Return the (x, y) coordinate for the center point of the cell that contains the specified text.  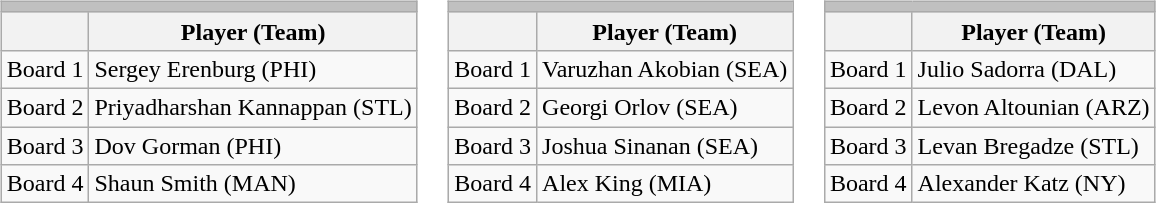
Varuzhan Akobian (SEA) (665, 69)
Levon Altounian (ARZ) (1034, 107)
Alexander Katz (NY) (1034, 184)
Levan Bregadze (STL) (1034, 145)
Dov Gorman (PHI) (253, 145)
Julio Sadorra (DAL) (1034, 69)
Shaun Smith (MAN) (253, 184)
Georgi Orlov (SEA) (665, 107)
Priyadharshan Kannappan (STL) (253, 107)
Alex King (MIA) (665, 184)
Sergey Erenburg (PHI) (253, 69)
Joshua Sinanan (SEA) (665, 145)
